Pinpoint the cell where the given text exists, returning its [x, y] midpoint coordinate. 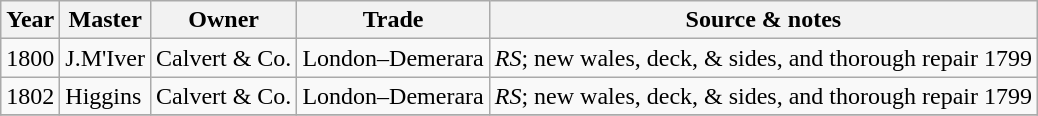
Trade [393, 20]
Owner [224, 20]
Source & notes [763, 20]
Year [30, 20]
Master [106, 20]
1802 [30, 96]
Higgins [106, 96]
1800 [30, 58]
J.M'Iver [106, 58]
